For the text-containing cell, return its midpoint in [X, Y] coordinate format. 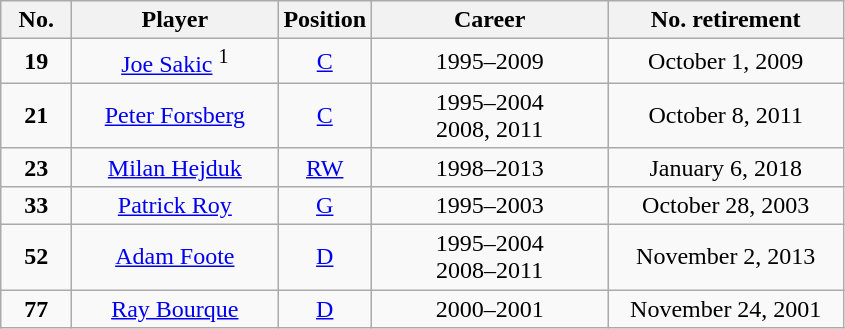
2000–2001 [490, 309]
1995–20042008, 2011 [490, 116]
November 2, 2013 [726, 258]
October 8, 2011 [726, 116]
Ray Bourque [175, 309]
RW [325, 167]
19 [36, 62]
October 28, 2003 [726, 205]
23 [36, 167]
Player [175, 20]
November 24, 2001 [726, 309]
1995–20042008–2011 [490, 258]
1995–2009 [490, 62]
Joe Sakic 1 [175, 62]
Position [325, 20]
Adam Foote [175, 258]
No. [36, 20]
Peter Forsberg [175, 116]
1998–2013 [490, 167]
No. retirement [726, 20]
33 [36, 205]
October 1, 2009 [726, 62]
52 [36, 258]
Career [490, 20]
January 6, 2018 [726, 167]
Milan Hejduk [175, 167]
Patrick Roy [175, 205]
21 [36, 116]
G [325, 205]
1995–2003 [490, 205]
77 [36, 309]
